Extract the (x, y) coordinate from the center of the cell holding the provided text.  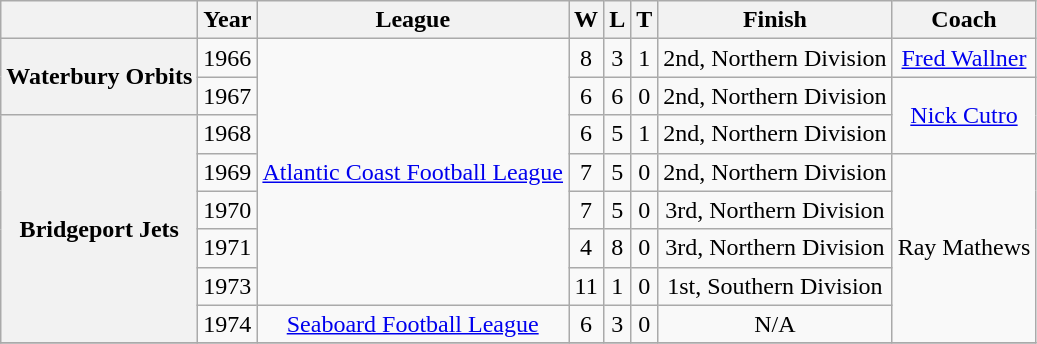
1966 (228, 58)
L (618, 20)
Ray Mathews (964, 248)
Fred Wallner (964, 58)
Coach (964, 20)
4 (586, 248)
Year (228, 20)
Waterbury Orbits (100, 77)
W (586, 20)
N/A (775, 324)
1971 (228, 248)
1974 (228, 324)
Seaboard Football League (413, 324)
1970 (228, 210)
Atlantic Coast Football League (413, 172)
1973 (228, 286)
11 (586, 286)
1st, Southern Division (775, 286)
1968 (228, 134)
Finish (775, 20)
Nick Cutro (964, 115)
Bridgeport Jets (100, 229)
T (644, 20)
1967 (228, 96)
League (413, 20)
1969 (228, 172)
